Scan for the cell matching the given text and deliver its [x, y] coordinate at center. 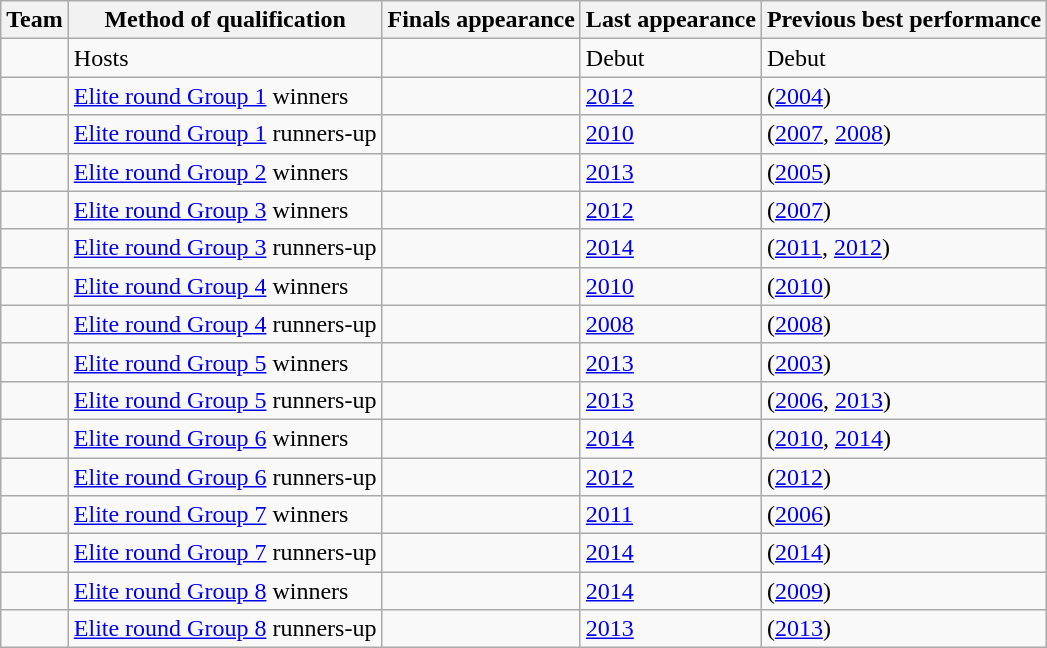
(2009) [904, 591]
(2005) [904, 172]
(2007) [904, 210]
(2013) [904, 629]
(2014) [904, 553]
Method of qualification [225, 20]
Previous best performance [904, 20]
Elite round Group 3 winners [225, 210]
(2006) [904, 515]
Team [35, 20]
Elite round Group 3 runners-up [225, 248]
(2011, 2012) [904, 248]
Finals appearance [481, 20]
Last appearance [670, 20]
Elite round Group 8 winners [225, 591]
Elite round Group 5 runners-up [225, 400]
Elite round Group 7 winners [225, 515]
(2012) [904, 477]
Elite round Group 4 runners-up [225, 324]
Elite round Group 1 runners-up [225, 134]
(2007, 2008) [904, 134]
(2010, 2014) [904, 438]
2008 [670, 324]
Elite round Group 7 runners-up [225, 553]
(2006, 2013) [904, 400]
Elite round Group 6 winners [225, 438]
Elite round Group 2 winners [225, 172]
(2003) [904, 362]
Elite round Group 8 runners-up [225, 629]
Elite round Group 5 winners [225, 362]
Elite round Group 6 runners-up [225, 477]
Elite round Group 1 winners [225, 96]
Elite round Group 4 winners [225, 286]
(2008) [904, 324]
(2004) [904, 96]
Hosts [225, 58]
(2010) [904, 286]
2011 [670, 515]
